Pinpoint the cell where the given text exists, returning its [X, Y] midpoint coordinate. 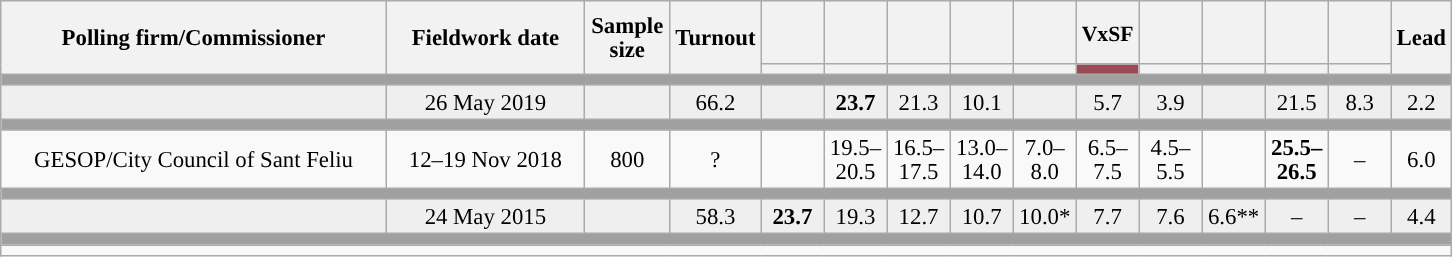
21.5 [1296, 102]
19.3 [856, 218]
8.3 [1360, 102]
21.3 [918, 102]
19.5–20.5 [856, 160]
Sample size [627, 38]
6.0 [1421, 160]
66.2 [716, 102]
Polling firm/Commissioner [194, 38]
Fieldwork date [485, 38]
3.9 [1170, 102]
VxSF [1108, 32]
GESOP/City Council of Sant Feliu [194, 160]
12–19 Nov 2018 [485, 160]
58.3 [716, 218]
26 May 2019 [485, 102]
10.1 [982, 102]
7.7 [1108, 218]
Turnout [716, 38]
13.0–14.0 [982, 160]
16.5–17.5 [918, 160]
7.6 [1170, 218]
Lead [1421, 38]
7.0–8.0 [1044, 160]
4.4 [1421, 218]
2.2 [1421, 102]
10.0* [1044, 218]
? [716, 160]
24 May 2015 [485, 218]
25.5–26.5 [1296, 160]
12.7 [918, 218]
800 [627, 160]
6.5–7.5 [1108, 160]
5.7 [1108, 102]
6.6** [1234, 218]
10.7 [982, 218]
4.5–5.5 [1170, 160]
